Find where the given text appears and provide that cell's center as (x, y) coordinate. 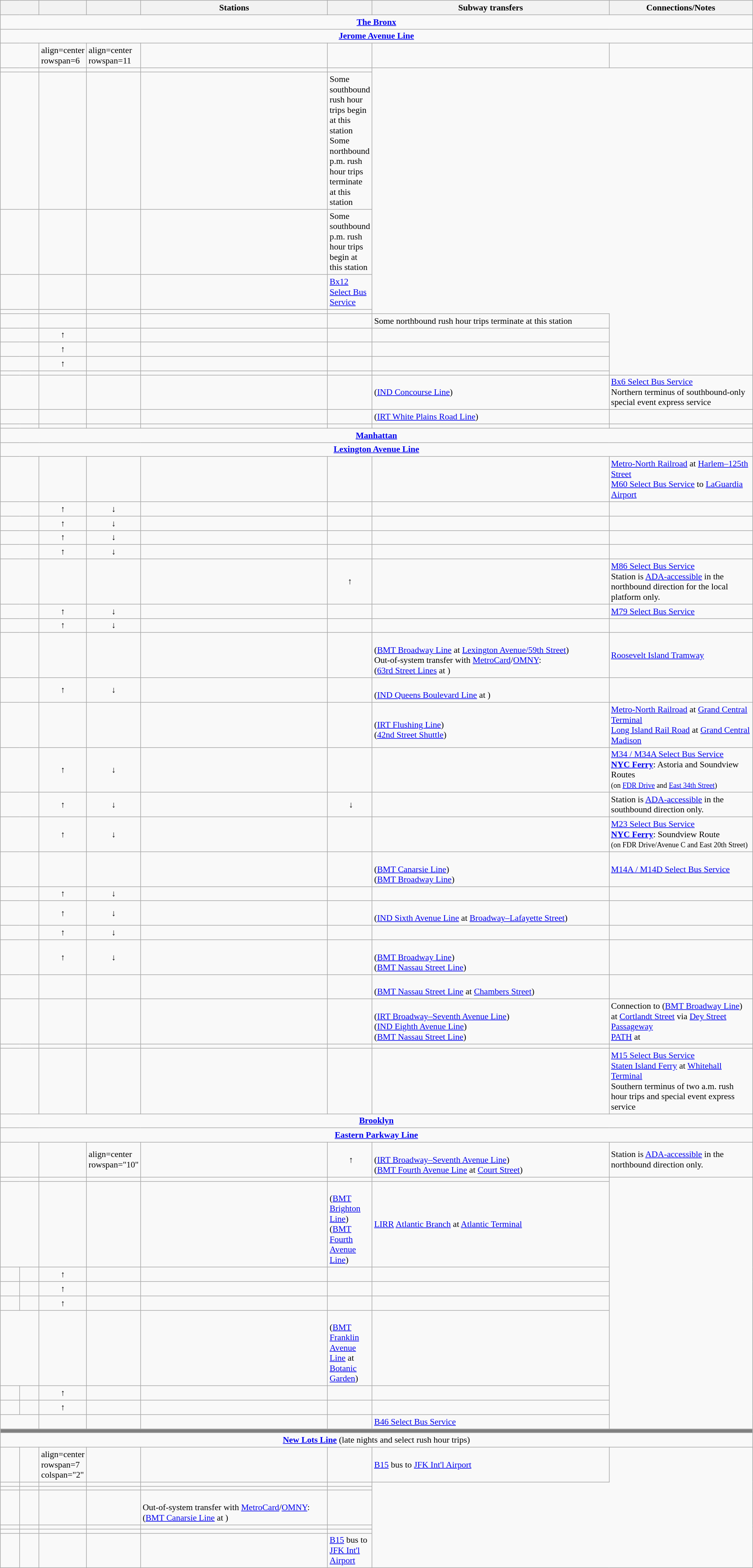
The Bronx (377, 22)
(IND Concourse Line) (491, 392)
Brooklyn (377, 1121)
align=center rowspan="10" (114, 1160)
Bx6 Select Bus Service Northern terminus of southbound-only special event express service (680, 392)
M79 Select Bus Service (680, 611)
Jerome Avenue Line (377, 36)
(BMT Broadway Line at Lexington Avenue/59th Street)Out-of-system transfer with MetroCard/OMNY: (63rd Street Lines at ) (491, 655)
Lexington Avenue Line (377, 450)
Manhattan (377, 435)
M15 Select Bus ServiceStaten Island Ferry at Whitehall TerminalSouthern terminus of two a.m. rush hour trips and special event express service (680, 1081)
align=center rowspan=6 (63, 55)
LIRR Atlantic Branch at Atlantic Terminal (491, 1224)
Roosevelt Island Tramway (680, 655)
Connection to (BMT Broadway Line) at Cortlandt Street via Dey Street PassagewayPATH at (680, 1022)
(IRT Broadway–Seventh Avenue Line) (BMT Fourth Avenue Line at Court Street) (491, 1160)
align=center rowspan=7 colspan="2" (63, 1465)
Subway transfers (491, 8)
(BMT Brighton Line) (BMT Fourth Avenue Line) (350, 1224)
(BMT Franklin Avenue Line at Botanic Garden) (350, 1348)
M23 Select Bus Service NYC Ferry: Soundview Route(on FDR Drive/Avenue C and East 20th Street) (680, 835)
(BMT Broadway Line) (BMT Nassau Street Line) (491, 957)
Station is ADA-accessible in the northbound direction only. (680, 1160)
New Lots Line (late nights and select rush hour trips) (377, 1440)
(BMT Nassau Street Line at Chambers Street) (491, 987)
align=center rowspan=11 (114, 55)
(IND Queens Boulevard Line at ) (491, 690)
Connections/Notes (680, 8)
(IRT Broadway–Seventh Avenue Line) (IND Eighth Avenue Line) (BMT Nassau Street Line) (491, 1022)
Station is ADA-accessible in the southbound direction only. (680, 805)
Some southbound p.m. rush hour trips begin at this station (350, 242)
(IND Sixth Avenue Line at Broadway–Lafayette Street) (491, 914)
M34 / M34A Select Bus Service NYC Ferry: Astoria and Soundview Routes(on FDR Drive and East 34th Street) (680, 770)
Metro-North Railroad at Grand Central TerminalLong Island Rail Road at Grand Central Madison (680, 725)
M86 Select Bus ServiceStation is ADA-accessible in the northbound direction for the local platform only. (680, 582)
Eastern Parkway Line (377, 1135)
Out-of-system transfer with MetroCard/OMNY: (BMT Canarsie Line at ) (234, 1508)
Some northbound rush hour trips terminate at this station (491, 321)
(IRT White Plains Road Line) (491, 417)
(BMT Canarsie Line) (BMT Broadway Line) (491, 869)
Some southbound rush hour trips begin at this stationSome northbound p.m. rush hour trips terminate at this station (350, 141)
B46 Select Bus Service (491, 1422)
Stations (234, 8)
(IRT Flushing Line) (42nd Street Shuttle) (491, 725)
Bx12 Select Bus Service (350, 292)
M14A / M14D Select Bus Service (680, 869)
Metro-North Railroad at Harlem–125th StreetM60 Select Bus Service to LaGuardia Airport (680, 479)
